Pinpoint the cell where the given text exists, returning its (X, Y) midpoint coordinate. 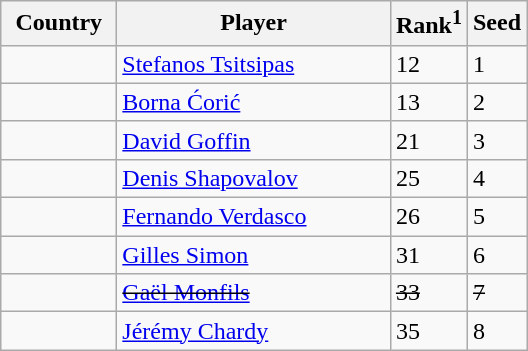
Denis Shapovalov (254, 178)
Country (59, 24)
4 (496, 178)
Fernando Verdasco (254, 217)
26 (428, 217)
33 (428, 293)
Jérémy Chardy (254, 331)
12 (428, 64)
13 (428, 102)
2 (496, 102)
Seed (496, 24)
21 (428, 140)
7 (496, 293)
Player (254, 24)
8 (496, 331)
3 (496, 140)
5 (496, 217)
31 (428, 255)
David Goffin (254, 140)
Gaël Monfils (254, 293)
Borna Ćorić (254, 102)
25 (428, 178)
6 (496, 255)
Stefanos Tsitsipas (254, 64)
Rank1 (428, 24)
Gilles Simon (254, 255)
35 (428, 331)
1 (496, 64)
